Search for the cell housing the specified text and yield its (x, y) center coordinate. 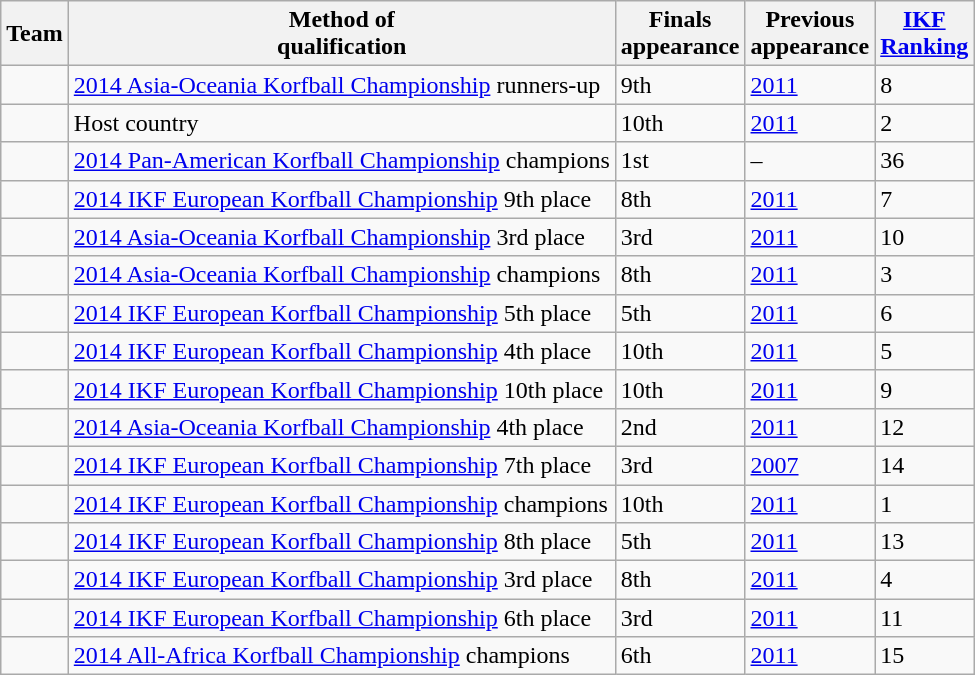
2014 IKF European Korfball Championship 5th place (342, 313)
2014 Asia-Oceania Korfball Championship runners-up (342, 85)
2014 IKF European Korfball Championship 3rd place (342, 580)
1 (924, 503)
1st (680, 161)
6th (680, 656)
13 (924, 542)
4 (924, 580)
– (810, 161)
9 (924, 389)
2014 IKF European Korfball Championship 10th place (342, 389)
7 (924, 199)
Previousappearance (810, 34)
2014 IKF European Korfball Championship 8th place (342, 542)
2014 Pan-American Korfball Championship champions (342, 161)
2014 IKF European Korfball Championship 9th place (342, 199)
36 (924, 161)
2 (924, 123)
3 (924, 275)
2nd (680, 427)
Finalsappearance (680, 34)
2014 IKF European Korfball Championship 7th place (342, 465)
5 (924, 351)
2014 IKF European Korfball Championship 6th place (342, 618)
10 (924, 237)
9th (680, 85)
2014 Asia-Oceania Korfball Championship champions (342, 275)
IKFRanking (924, 34)
2014 IKF European Korfball Championship champions (342, 503)
11 (924, 618)
2007 (810, 465)
15 (924, 656)
Team (35, 34)
14 (924, 465)
12 (924, 427)
8 (924, 85)
Host country (342, 123)
2014 Asia-Oceania Korfball Championship 4th place (342, 427)
2014 Asia-Oceania Korfball Championship 3rd place (342, 237)
2014 All-Africa Korfball Championship champions (342, 656)
2014 IKF European Korfball Championship 4th place (342, 351)
6 (924, 313)
Method ofqualification (342, 34)
